Find where the given text appears and provide that cell's center as (X, Y) coordinate. 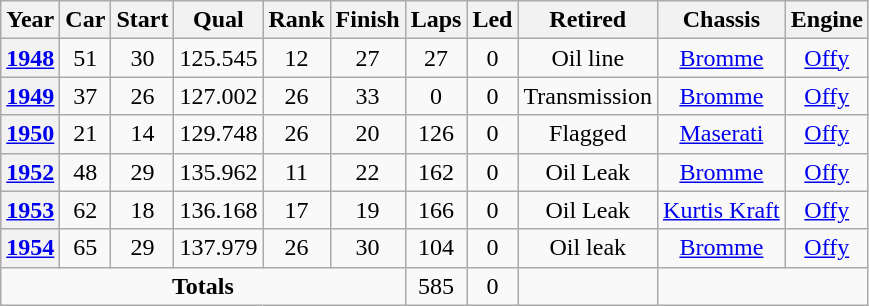
Maserati (722, 134)
12 (296, 58)
129.748 (218, 134)
Flagged (588, 134)
166 (436, 210)
48 (86, 172)
1949 (30, 96)
585 (436, 286)
Chassis (722, 20)
Laps (436, 20)
126 (436, 134)
Rank (296, 20)
18 (142, 210)
65 (86, 248)
Kurtis Kraft (722, 210)
Oil leak (588, 248)
14 (142, 134)
Led (492, 20)
127.002 (218, 96)
22 (368, 172)
1948 (30, 58)
Retired (588, 20)
1953 (30, 210)
1954 (30, 248)
137.979 (218, 248)
19 (368, 210)
11 (296, 172)
Year (30, 20)
Start (142, 20)
125.545 (218, 58)
20 (368, 134)
33 (368, 96)
1952 (30, 172)
Engine (826, 20)
1950 (30, 134)
Car (86, 20)
37 (86, 96)
21 (86, 134)
51 (86, 58)
Oil line (588, 58)
136.168 (218, 210)
104 (436, 248)
Transmission (588, 96)
162 (436, 172)
Finish (368, 20)
135.962 (218, 172)
Totals (203, 286)
Qual (218, 20)
17 (296, 210)
62 (86, 210)
